Output the [X, Y] coordinate of the center of the cell containing the given text.  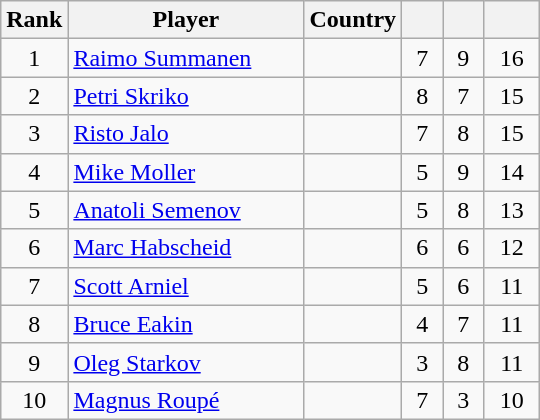
1 [34, 58]
16 [512, 58]
Anatoli Semenov [186, 210]
Petri Skriko [186, 96]
12 [512, 248]
Raimo Summanen [186, 58]
Rank [34, 20]
Bruce Eakin [186, 324]
13 [512, 210]
Mike Moller [186, 172]
Risto Jalo [186, 134]
Magnus Roupé [186, 400]
Oleg Starkov [186, 362]
14 [512, 172]
Scott Arniel [186, 286]
2 [34, 96]
Marc Habscheid [186, 248]
Country [353, 20]
Player [186, 20]
